Capture the cell that displays the provided text and extract its [X, Y] central coordinate. 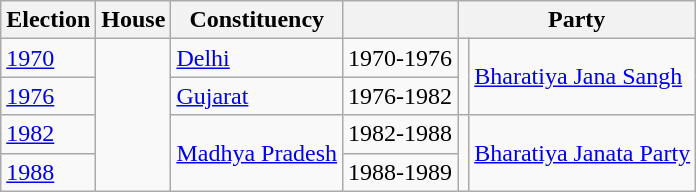
1970-1976 [400, 58]
Party [577, 20]
House [134, 20]
Gujarat [257, 96]
Bharatiya Janata Party [582, 153]
Bharatiya Jana Sangh [582, 77]
Madhya Pradesh [257, 153]
1988 [48, 172]
1988-1989 [400, 172]
1970 [48, 58]
1982-1988 [400, 134]
Election [48, 20]
1976-1982 [400, 96]
Constituency [257, 20]
1976 [48, 96]
1982 [48, 134]
Delhi [257, 58]
